For the text-containing cell, return its midpoint in [x, y] coordinate format. 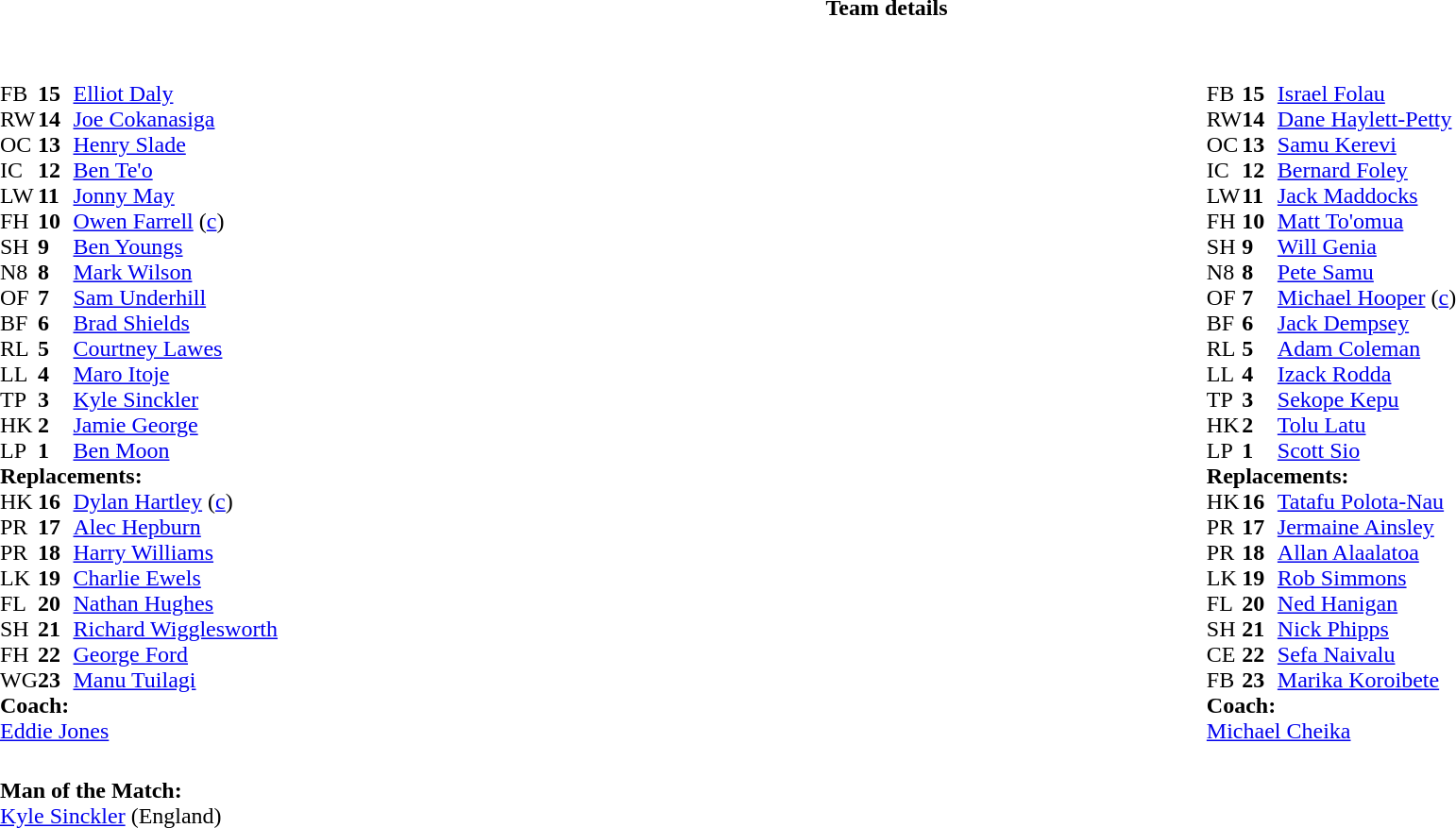
Jamie George [176, 425]
Dane Haylett-Petty [1367, 119]
Manu Tuilagi [176, 680]
CE [1225, 655]
Courtney Lawes [176, 349]
Tolu Latu [1367, 425]
Marika Koroibete [1367, 680]
Nathan Hughes [176, 604]
Sekope Kepu [1367, 400]
Mark Wilson [176, 272]
Samu Kerevi [1367, 145]
Israel Folau [1367, 94]
Matt To'omua [1367, 221]
Jack Maddocks [1367, 196]
Jonny May [176, 196]
Allan Alaalatoa [1367, 553]
Brad Shields [176, 323]
Ben Moon [176, 451]
Dylan Hartley (c) [176, 502]
Sefa Naivalu [1367, 655]
Eddie Jones [139, 731]
Owen Farrell (c) [176, 221]
Scott Sio [1367, 451]
Henry Slade [176, 145]
Michael Cheika [1331, 731]
Harry Williams [176, 553]
Izack Rodda [1367, 374]
Ned Hanigan [1367, 604]
Ben Youngs [176, 247]
Maro Itoje [176, 374]
Rob Simmons [1367, 578]
Richard Wigglesworth [176, 629]
Kyle Sinckler [176, 400]
Adam Coleman [1367, 349]
Alec Hepburn [176, 527]
Ben Te'o [176, 170]
Charlie Ewels [176, 578]
Joe Cokanasiga [176, 119]
George Ford [176, 655]
Sam Underhill [176, 298]
WG [19, 680]
Pete Samu [1367, 272]
Nick Phipps [1367, 629]
Jermaine Ainsley [1367, 527]
Michael Hooper (c) [1367, 298]
Jack Dempsey [1367, 323]
Elliot Daly [176, 94]
Tatafu Polota-Nau [1367, 502]
Will Genia [1367, 247]
Bernard Foley [1367, 170]
